Locate the cell with the specified text and output its [X, Y] center coordinate. 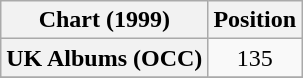
135 [255, 58]
Position [255, 20]
Chart (1999) [104, 20]
UK Albums (OCC) [104, 58]
